Output the [X, Y] coordinate of the center of the cell containing the given text.  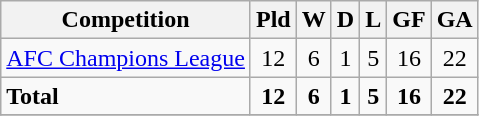
Pld [273, 20]
GA [454, 20]
L [374, 20]
Competition [126, 20]
Total [126, 96]
W [314, 20]
D [345, 20]
AFC Champions League [126, 58]
GF [409, 20]
